Determine the (x, y) coordinate at the center of the cell enclosing the given text.  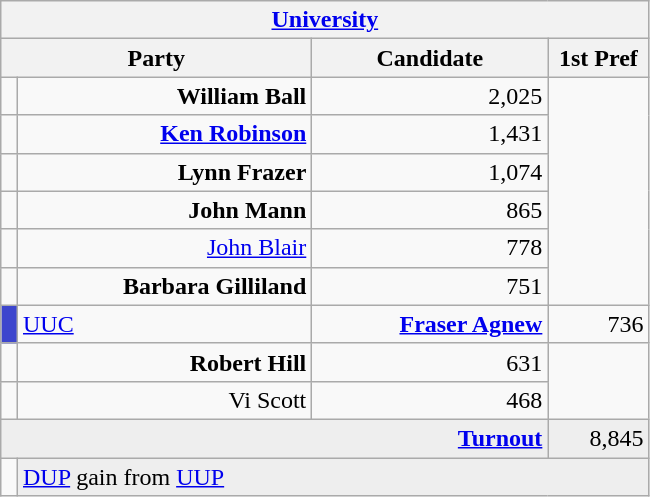
John Blair (164, 248)
John Mann (164, 210)
Lynn Frazer (164, 172)
Robert Hill (164, 362)
1,074 (430, 172)
Ken Robinson (164, 134)
Candidate (430, 58)
William Ball (164, 96)
736 (598, 324)
751 (430, 286)
1st Pref (598, 58)
468 (430, 400)
865 (430, 210)
1,431 (430, 134)
Vi Scott (164, 400)
778 (430, 248)
2,025 (430, 96)
DUP gain from UUP (332, 477)
Barbara Gilliland (164, 286)
University (325, 20)
Party (156, 58)
Turnout (274, 438)
8,845 (598, 438)
Fraser Agnew (430, 324)
UUC (164, 324)
631 (430, 362)
